Locate the cell with the specified text and output its (x, y) center coordinate. 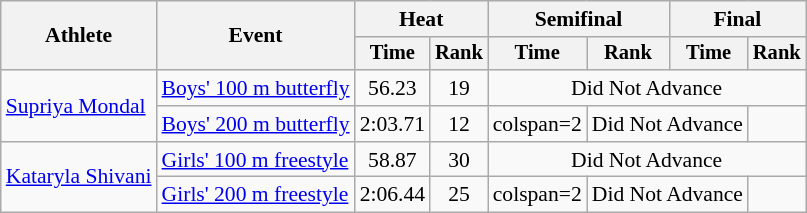
58.87 (392, 160)
2:03.71 (392, 124)
56.23 (392, 88)
Final (737, 19)
Girls' 100 m freestyle (256, 160)
Boys' 200 m butterfly (256, 124)
Event (256, 36)
2:06.44 (392, 195)
12 (459, 124)
19 (459, 88)
Supriya Mondal (79, 106)
Kataryla Shivani (79, 178)
Girls' 200 m freestyle (256, 195)
Boys' 100 m butterfly (256, 88)
30 (459, 160)
Heat (422, 19)
Semifinal (579, 19)
25 (459, 195)
Athlete (79, 36)
